Provide the [x, y] coordinate of the cell's center where the given text is located.  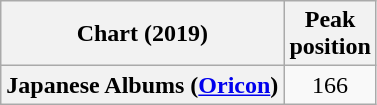
Chart (2019) [142, 34]
Japanese Albums (Oricon) [142, 85]
Peakposition [330, 34]
166 [330, 85]
